Return the [x, y] coordinate for the center point of the cell that contains the specified text.  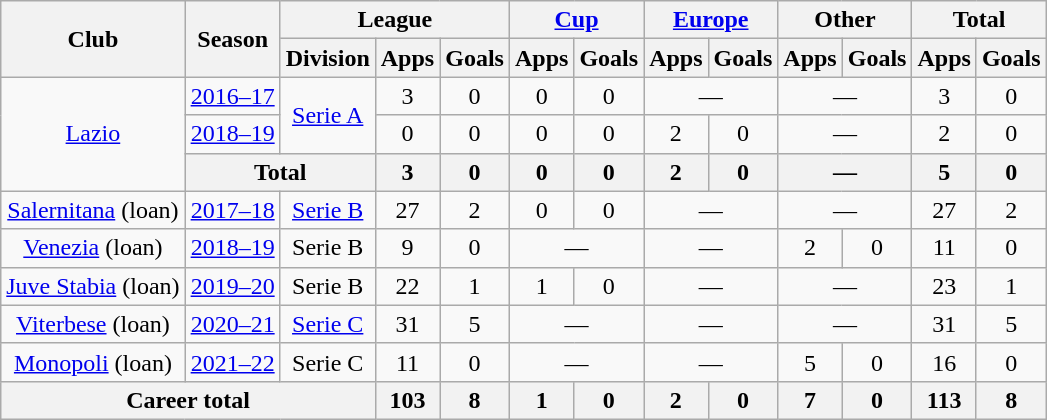
Juve Stabia (loan) [93, 286]
113 [944, 400]
2016–17 [232, 96]
Monopoli (loan) [93, 362]
7 [810, 400]
2020–21 [232, 324]
Club [93, 39]
22 [407, 286]
Other [845, 20]
Career total [188, 400]
Lazio [93, 134]
23 [944, 286]
Season [232, 39]
League [394, 20]
Viterbese (loan) [93, 324]
Salernitana (loan) [93, 210]
16 [944, 362]
Venezia (loan) [93, 248]
2019–20 [232, 286]
Europe [711, 20]
Division [328, 58]
103 [407, 400]
Serie A [328, 115]
9 [407, 248]
Cup [576, 20]
2017–18 [232, 210]
2021–22 [232, 362]
